Detect which cell encompasses the target text, then output its [x, y] center coordinate. 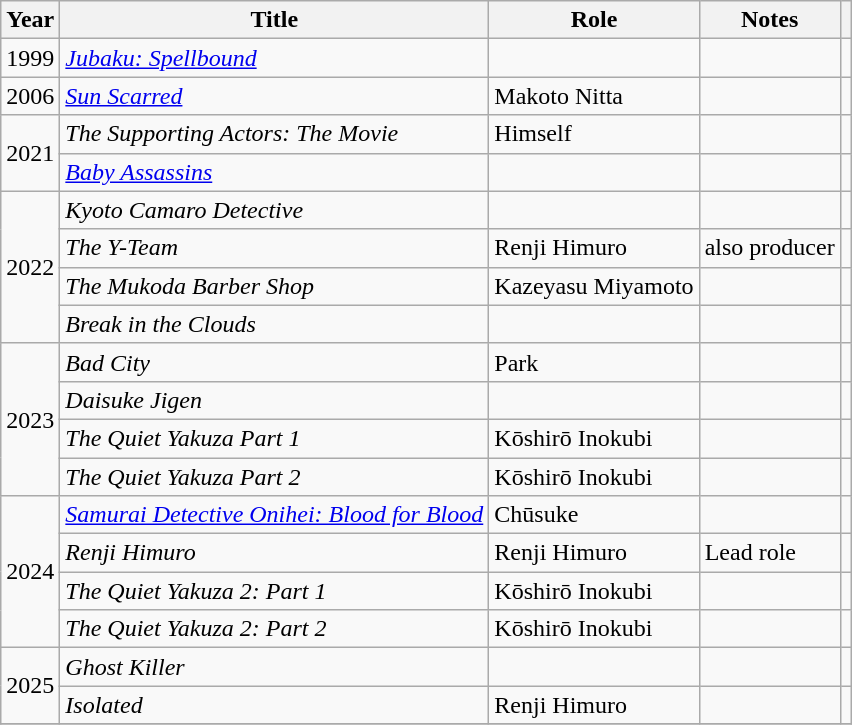
The Quiet Yakuza Part 1 [274, 438]
The Quiet Yakuza 2: Part 2 [274, 629]
Break in the Clouds [274, 324]
Lead role [770, 553]
Isolated [274, 705]
The Quiet Yakuza 2: Part 1 [274, 591]
Sun Scarred [274, 96]
2025 [30, 686]
Title [274, 20]
Chūsuke [594, 515]
Year [30, 20]
The Supporting Actors: The Movie [274, 134]
The Quiet Yakuza Part 2 [274, 477]
Daisuke Jigen [274, 400]
1999 [30, 58]
Role [594, 20]
also producer [770, 248]
2006 [30, 96]
2022 [30, 267]
Himself [594, 134]
Park [594, 362]
Notes [770, 20]
Ghost Killer [274, 667]
The Mukoda Barber Shop [274, 286]
Baby Assassins [274, 172]
2021 [30, 153]
2024 [30, 572]
Makoto Nitta [594, 96]
Kyoto Camaro Detective [274, 210]
2023 [30, 419]
The Y-Team [274, 248]
Bad City [274, 362]
Kazeyasu Miyamoto [594, 286]
Samurai Detective Onihei: Blood for Blood [274, 515]
Jubaku: Spellbound [274, 58]
